Output the (X, Y) coordinate of the center of the cell containing the given text.  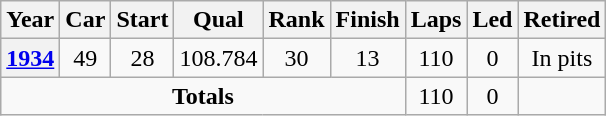
28 (142, 58)
108.784 (218, 58)
Laps (436, 20)
Totals (203, 96)
Rank (296, 20)
Year (30, 20)
In pits (562, 58)
Finish (368, 20)
13 (368, 58)
Car (86, 20)
49 (86, 58)
30 (296, 58)
Led (492, 20)
Start (142, 20)
Qual (218, 20)
Retired (562, 20)
1934 (30, 58)
